Find where the given text appears and provide that cell's center as [x, y] coordinate. 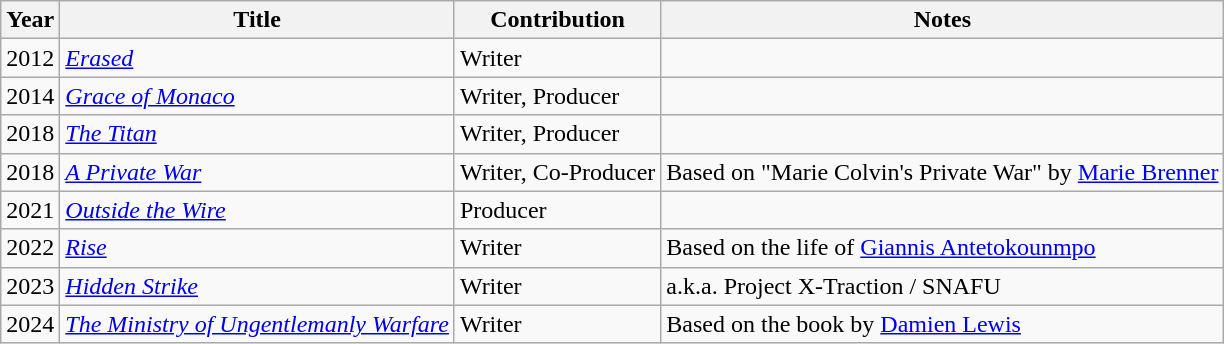
The Ministry of Ungentlemanly Warfare [258, 324]
Based on the book by Damien Lewis [942, 324]
Grace of Monaco [258, 96]
2021 [30, 210]
Title [258, 20]
a.k.a. Project X-Traction / SNAFU [942, 286]
The Titan [258, 134]
Erased [258, 58]
Year [30, 20]
Based on "Marie Colvin's Private War" by Marie Brenner [942, 172]
Contribution [557, 20]
A Private War [258, 172]
Writer, Co-Producer [557, 172]
Producer [557, 210]
Rise [258, 248]
2014 [30, 96]
Based on the life of Giannis Antetokounmpo [942, 248]
Outside the Wire [258, 210]
2023 [30, 286]
2012 [30, 58]
Notes [942, 20]
2022 [30, 248]
2024 [30, 324]
Hidden Strike [258, 286]
